Detect which cell encompasses the target text, then output its (X, Y) center coordinate. 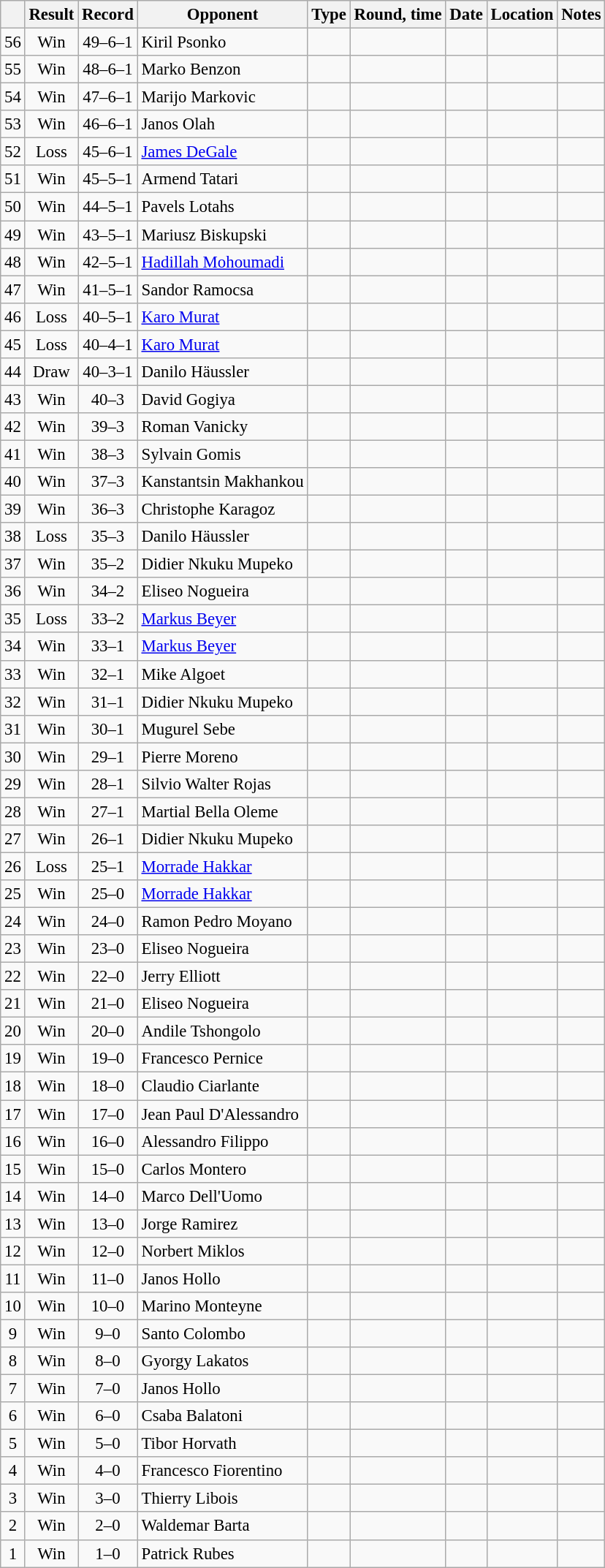
Silvio Walter Rojas (222, 784)
49–6–1 (108, 42)
27–1 (108, 811)
Record (108, 15)
4–0 (108, 1471)
Jorge Ramirez (222, 1224)
Date (466, 15)
14 (13, 1196)
3–0 (108, 1499)
11–0 (108, 1279)
24–0 (108, 922)
21–0 (108, 1004)
56 (13, 42)
33–2 (108, 619)
Jean Paul D'Alessandro (222, 1114)
Result (51, 15)
53 (13, 124)
48 (13, 262)
39 (13, 510)
17 (13, 1114)
43–5–1 (108, 235)
47 (13, 289)
Marko Benzon (222, 69)
Pavels Lotahs (222, 207)
19 (13, 1059)
Mariusz Biskupski (222, 235)
40–5–1 (108, 317)
Notes (582, 15)
Patrick Rubes (222, 1553)
48–6–1 (108, 69)
Claudio Ciarlante (222, 1086)
44 (13, 372)
32–1 (108, 674)
1 (13, 1553)
Hadillah Mohoumadi (222, 262)
36 (13, 591)
Location (522, 15)
18 (13, 1086)
51 (13, 179)
35–2 (108, 564)
8 (13, 1361)
Round, time (397, 15)
20–0 (108, 1031)
Christophe Karagoz (222, 510)
25–1 (108, 866)
Opponent (222, 15)
46 (13, 317)
Francesco Fiorentino (222, 1471)
54 (13, 97)
28–1 (108, 784)
17–0 (108, 1114)
38–3 (108, 454)
Draw (51, 372)
5–0 (108, 1444)
18–0 (108, 1086)
Alessandro Filippo (222, 1141)
6–0 (108, 1416)
8–0 (108, 1361)
16–0 (108, 1141)
11 (13, 1279)
7 (13, 1389)
Armend Tatari (222, 179)
13 (13, 1224)
15 (13, 1169)
10–0 (108, 1306)
Pierre Moreno (222, 757)
12 (13, 1251)
Santo Colombo (222, 1333)
33 (13, 674)
35 (13, 619)
Tibor Horvath (222, 1444)
Norbert Miklos (222, 1251)
16 (13, 1141)
32 (13, 702)
Mugurel Sebe (222, 729)
Gyorgy Lakatos (222, 1361)
6 (13, 1416)
Janos Olah (222, 124)
1–0 (108, 1553)
4 (13, 1471)
42 (13, 427)
29 (13, 784)
29–1 (108, 757)
Andile Tshongolo (222, 1031)
Jerry Elliott (222, 977)
5 (13, 1444)
Thierry Libois (222, 1499)
Kanstantsin Makhankou (222, 482)
52 (13, 152)
10 (13, 1306)
44–5–1 (108, 207)
Martial Bella Oleme (222, 811)
46–6–1 (108, 124)
22 (13, 977)
Sylvain Gomis (222, 454)
Csaba Balatoni (222, 1416)
26–1 (108, 839)
33–1 (108, 647)
45 (13, 344)
37–3 (108, 482)
40–3 (108, 399)
22–0 (108, 977)
12–0 (108, 1251)
23–0 (108, 949)
41 (13, 454)
40–3–1 (108, 372)
31–1 (108, 702)
3 (13, 1499)
David Gogiya (222, 399)
28 (13, 811)
2 (13, 1526)
Carlos Montero (222, 1169)
7–0 (108, 1389)
40 (13, 482)
15–0 (108, 1169)
Francesco Pernice (222, 1059)
19–0 (108, 1059)
23 (13, 949)
40–4–1 (108, 344)
26 (13, 866)
25–0 (108, 894)
45–5–1 (108, 179)
30–1 (108, 729)
2–0 (108, 1526)
39–3 (108, 427)
34 (13, 647)
42–5–1 (108, 262)
34–2 (108, 591)
47–6–1 (108, 97)
55 (13, 69)
20 (13, 1031)
37 (13, 564)
41–5–1 (108, 289)
25 (13, 894)
Mike Algoet (222, 674)
Kiril Psonko (222, 42)
James DeGale (222, 152)
Marino Monteyne (222, 1306)
43 (13, 399)
14–0 (108, 1196)
Marco Dell'Uomo (222, 1196)
Waldemar Barta (222, 1526)
49 (13, 235)
9 (13, 1333)
45–6–1 (108, 152)
50 (13, 207)
38 (13, 537)
Sandor Ramocsa (222, 289)
Type (329, 15)
35–3 (108, 537)
9–0 (108, 1333)
36–3 (108, 510)
24 (13, 922)
30 (13, 757)
27 (13, 839)
Roman Vanicky (222, 427)
21 (13, 1004)
31 (13, 729)
Marijo Markovic (222, 97)
13–0 (108, 1224)
Ramon Pedro Moyano (222, 922)
